Locate the cell with the specified text and output its [X, Y] center coordinate. 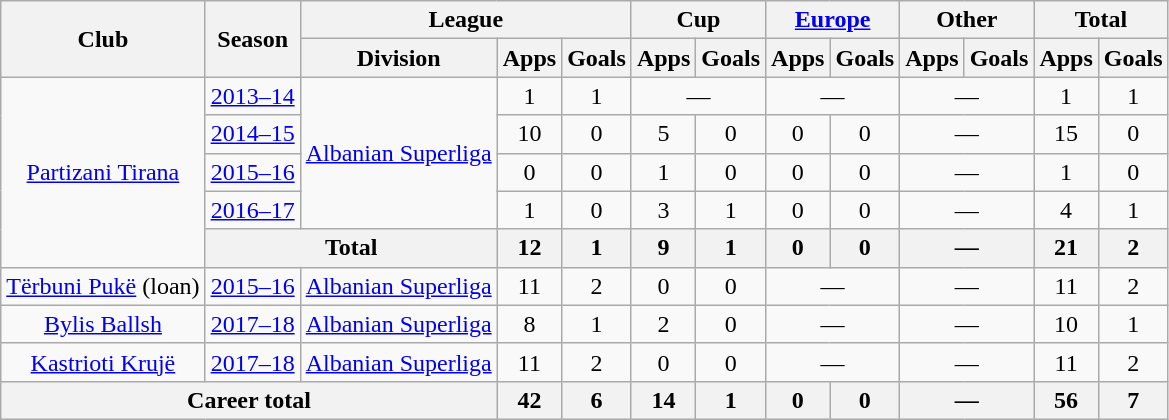
Bylis Ballsh [103, 324]
Other [967, 20]
Career total [249, 400]
9 [663, 248]
League [466, 20]
2016–17 [252, 210]
Division [398, 58]
2013–14 [252, 96]
7 [1133, 400]
Partizani Tirana [103, 172]
2014–15 [252, 134]
Europe [833, 20]
42 [529, 400]
5 [663, 134]
Season [252, 39]
8 [529, 324]
Cup [698, 20]
56 [1066, 400]
14 [663, 400]
15 [1066, 134]
6 [597, 400]
12 [529, 248]
Kastrioti Krujë [103, 362]
4 [1066, 210]
21 [1066, 248]
Club [103, 39]
3 [663, 210]
Tërbuni Pukë (loan) [103, 286]
